Scan for the cell matching the given text and deliver its (x, y) coordinate at center. 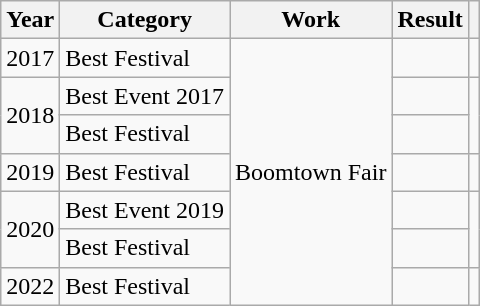
Work (311, 20)
Boomtown Fair (311, 172)
Best Event 2017 (145, 96)
2018 (30, 115)
2020 (30, 229)
2022 (30, 286)
2017 (30, 58)
Year (30, 20)
Category (145, 20)
2019 (30, 172)
Best Event 2019 (145, 210)
Result (430, 20)
